Find where the given text appears and provide that cell's center as [X, Y] coordinate. 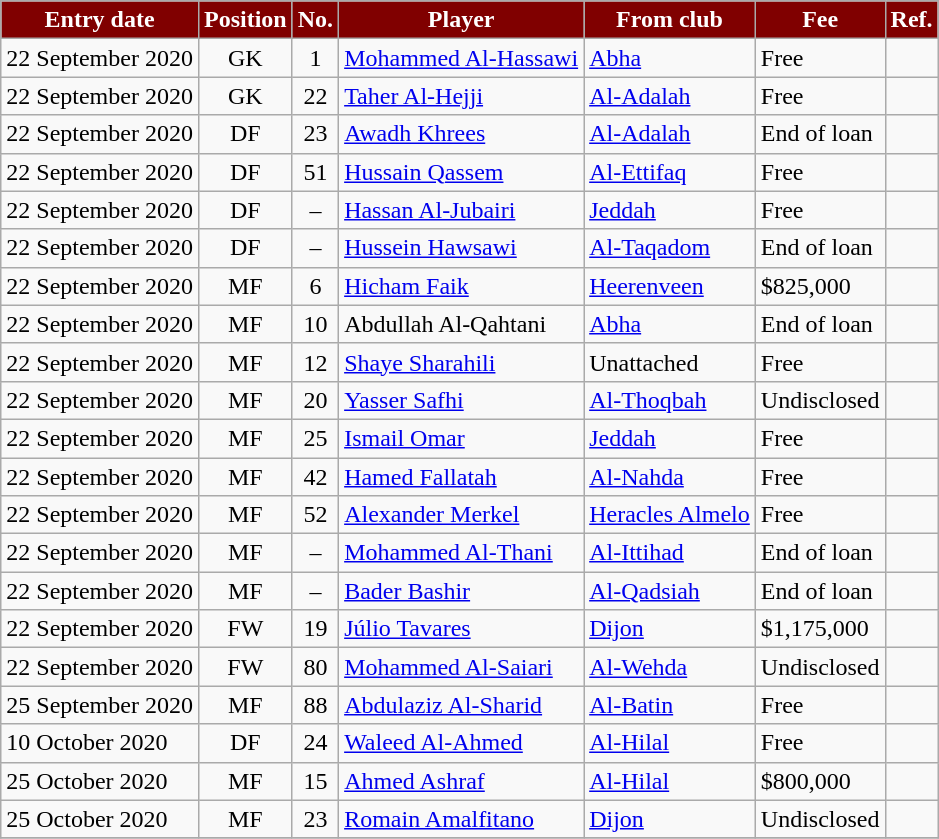
Taher Al-Hejji [462, 96]
Bader Bashir [462, 591]
Abdulaziz Al-Sharid [462, 705]
Mohammed Al-Hassawi [462, 58]
25 [315, 438]
Hussein Hawsawi [462, 248]
Awadh Khrees [462, 134]
$800,000 [820, 781]
Heracles Almelo [670, 515]
42 [315, 477]
24 [315, 743]
25 September 2020 [100, 705]
Al-Thoqbah [670, 400]
Ahmed Ashraf [462, 781]
19 [315, 629]
12 [315, 362]
Júlio Tavares [462, 629]
Al-Qadsiah [670, 591]
Alexander Merkel [462, 515]
Ref. [912, 20]
10 October 2020 [100, 743]
Romain Amalfitano [462, 819]
1 [315, 58]
80 [315, 667]
Al-Ittihad [670, 553]
52 [315, 515]
10 [315, 324]
Al-Taqadom [670, 248]
6 [315, 286]
Position [245, 20]
15 [315, 781]
Ismail Omar [462, 438]
Waleed Al-Ahmed [462, 743]
Al-Nahda [670, 477]
Hicham Faik [462, 286]
Hassan Al-Jubairi [462, 210]
From club [670, 20]
88 [315, 705]
Yasser Safhi [462, 400]
Mohammed Al-Saiari [462, 667]
$1,175,000 [820, 629]
Al-Ettifaq [670, 172]
Player [462, 20]
22 [315, 96]
Shaye Sharahili [462, 362]
Entry date [100, 20]
20 [315, 400]
No. [315, 20]
Hamed Fallatah [462, 477]
$825,000 [820, 286]
Heerenveen [670, 286]
Hussain Qassem [462, 172]
Unattached [670, 362]
Al-Batin [670, 705]
Mohammed Al-Thani [462, 553]
Abdullah Al-Qahtani [462, 324]
51 [315, 172]
Al-Wehda [670, 667]
Fee [820, 20]
